Provide the [x, y] coordinate of the cell's center where the given text is located.  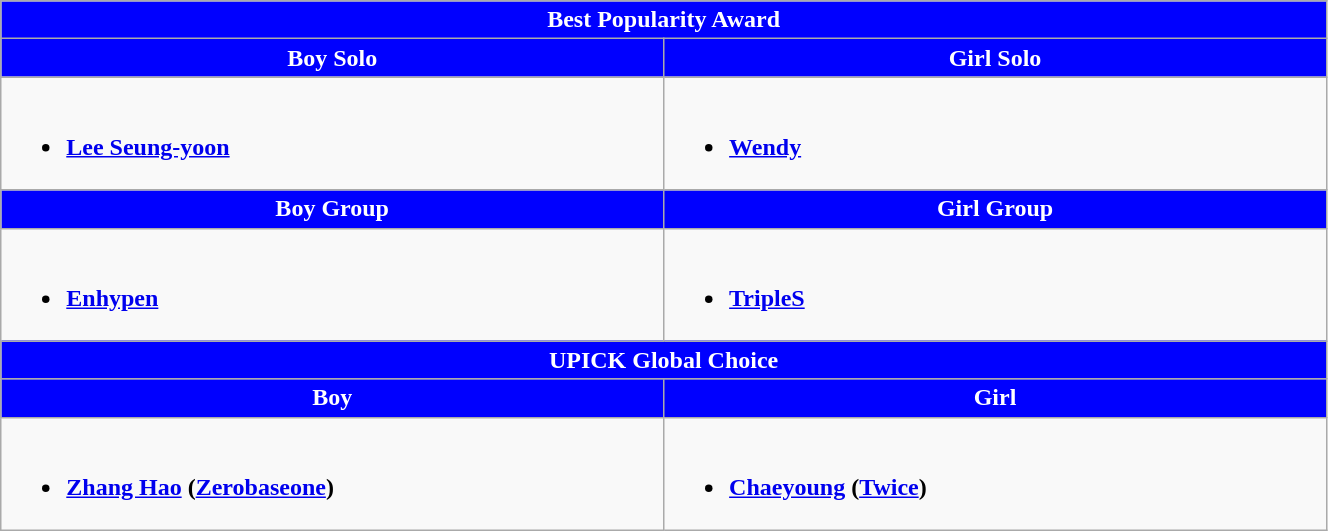
Girl Group [996, 209]
Boy Solo [332, 58]
Boy [332, 398]
Girl Solo [996, 58]
Wendy [996, 134]
TripleS [996, 284]
Girl [996, 398]
Zhang Hao (Zerobaseone) [332, 474]
Lee Seung-yoon [332, 134]
UPICK Global Choice [664, 360]
Chaeyoung (Twice) [996, 474]
Boy Group [332, 209]
Enhypen [332, 284]
Best Popularity Award [664, 20]
